Extract the [X, Y] coordinate from the center of the cell holding the provided text.  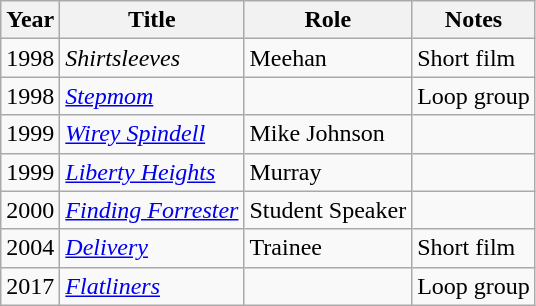
Liberty Heights [152, 172]
2017 [30, 286]
Stepmom [152, 96]
Title [152, 20]
Murray [328, 172]
Student Speaker [328, 210]
Mike Johnson [328, 134]
Wirey Spindell [152, 134]
Year [30, 20]
Shirtsleeves [152, 58]
Meehan [328, 58]
2000 [30, 210]
Delivery [152, 248]
2004 [30, 248]
Role [328, 20]
Trainee [328, 248]
Finding Forrester [152, 210]
Notes [474, 20]
Flatliners [152, 286]
